Pinpoint the cell where the given text exists, returning its [x, y] midpoint coordinate. 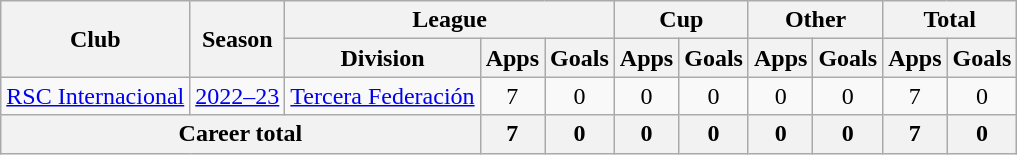
RSC Internacional [96, 96]
Career total [240, 134]
Season [238, 39]
Other [815, 20]
Cup [681, 20]
Club [96, 39]
Division [382, 58]
Total [950, 20]
Tercera Federación [382, 96]
League [450, 20]
2022–23 [238, 96]
